Find where the given text appears and provide that cell's center as (X, Y) coordinate. 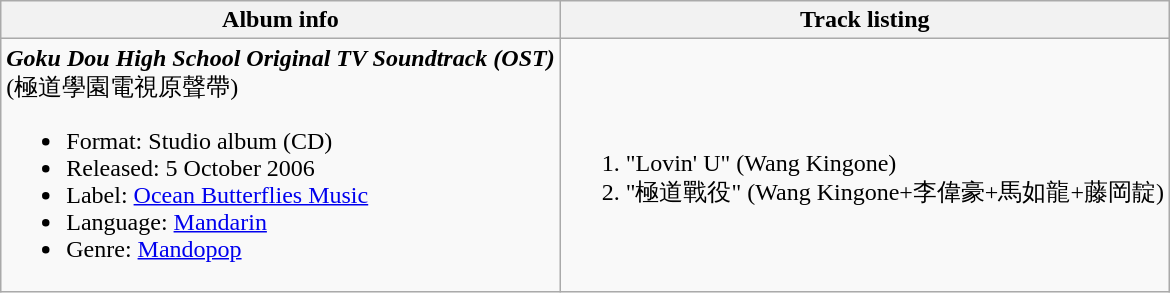
Album info (280, 20)
Track listing (864, 20)
"Lovin' U" (Wang Kingone)"極道戰役" (Wang Kingone+李偉豪+馬如龍+藤岡靛) (864, 166)
